From the cell containing the given text, extract its center point as [x, y] coordinate. 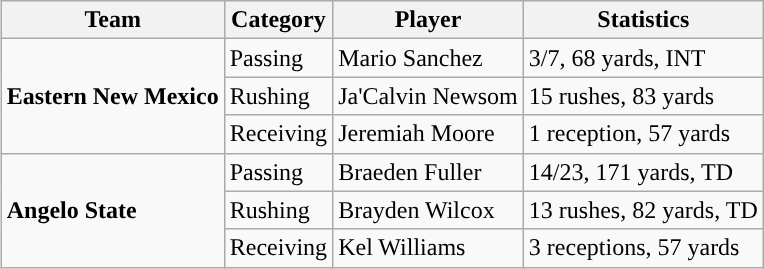
Angelo State [112, 210]
Statistics [643, 20]
3/7, 68 yards, INT [643, 58]
14/23, 171 yards, TD [643, 172]
1 reception, 57 yards [643, 134]
15 rushes, 83 yards [643, 96]
Kel Williams [428, 248]
13 rushes, 82 yards, TD [643, 210]
Jeremiah Moore [428, 134]
Ja'Calvin Newsom [428, 96]
3 receptions, 57 yards [643, 248]
Player [428, 20]
Braeden Fuller [428, 172]
Team [112, 20]
Category [278, 20]
Mario Sanchez [428, 58]
Brayden Wilcox [428, 210]
Eastern New Mexico [112, 96]
